Return (X, Y) of the center of cell containing provided text 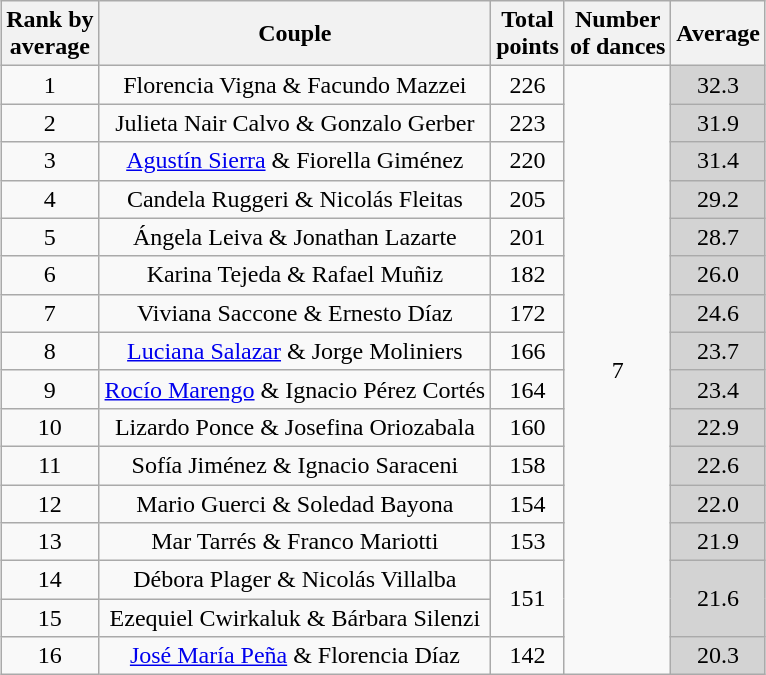
Sofía Jiménez & Ignacio Saraceni (295, 465)
9 (50, 389)
158 (528, 465)
22.6 (718, 465)
Agustín Sierra & Fiorella Giménez (295, 161)
182 (528, 275)
14 (50, 580)
142 (528, 656)
12 (50, 503)
Numberof dances (617, 34)
Average (718, 34)
151 (528, 599)
Viviana Saccone & Ernesto Díaz (295, 313)
2 (50, 123)
166 (528, 351)
Florencia Vigna & Facundo Mazzei (295, 85)
32.3 (718, 85)
153 (528, 542)
Ángela Leiva & Jonathan Lazarte (295, 237)
Karina Tejeda & Rafael Muñiz (295, 275)
160 (528, 427)
21.9 (718, 542)
Mario Guerci & Soledad Bayona (295, 503)
Mar Tarrés & Franco Mariotti (295, 542)
Totalpoints (528, 34)
16 (50, 656)
220 (528, 161)
Couple (295, 34)
26.0 (718, 275)
29.2 (718, 199)
5 (50, 237)
226 (528, 85)
11 (50, 465)
13 (50, 542)
José María Peña & Florencia Díaz (295, 656)
1 (50, 85)
23.7 (718, 351)
172 (528, 313)
205 (528, 199)
3 (50, 161)
Lizardo Ponce & Josefina Oriozabala (295, 427)
6 (50, 275)
31.4 (718, 161)
Rank byaverage (50, 34)
154 (528, 503)
23.4 (718, 389)
164 (528, 389)
Luciana Salazar & Jorge Moliniers (295, 351)
21.6 (718, 599)
10 (50, 427)
Rocío Marengo & Ignacio Pérez Cortés (295, 389)
20.3 (718, 656)
8 (50, 351)
31.9 (718, 123)
22.0 (718, 503)
223 (528, 123)
24.6 (718, 313)
Julieta Nair Calvo & Gonzalo Gerber (295, 123)
22.9 (718, 427)
Candela Ruggeri & Nicolás Fleitas (295, 199)
Ezequiel Cwirkaluk & Bárbara Silenzi (295, 618)
4 (50, 199)
28.7 (718, 237)
Débora Plager & Nicolás Villalba (295, 580)
15 (50, 618)
201 (528, 237)
